Scan for the cell matching the given text and deliver its (X, Y) coordinate at center. 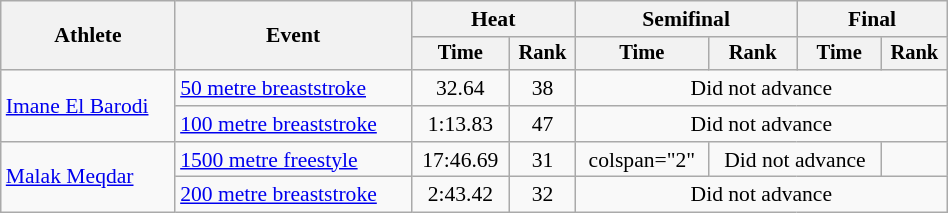
38 (543, 88)
50 metre breaststroke (293, 88)
31 (543, 160)
17:46.69 (460, 160)
Malak Meqdar (88, 178)
Semifinal (686, 19)
Final (872, 19)
1:13.83 (460, 124)
100 metre breaststroke (293, 124)
Event (293, 36)
Heat (493, 19)
Athlete (88, 36)
32.64 (460, 88)
2:43.42 (460, 195)
colspan="2" (642, 160)
32 (543, 195)
47 (543, 124)
200 metre breaststroke (293, 195)
Imane El Barodi (88, 106)
1500 metre freestyle (293, 160)
